Output the (X, Y) coordinate of the center of the cell containing the given text.  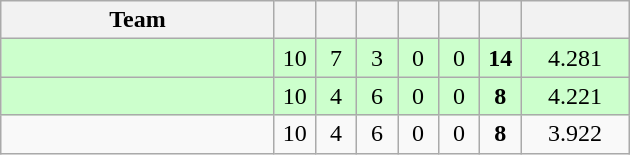
Team (138, 20)
4.221 (576, 96)
3 (376, 58)
14 (500, 58)
7 (336, 58)
4.281 (576, 58)
3.922 (576, 134)
